From the cell containing the given text, extract its center point as (x, y) coordinate. 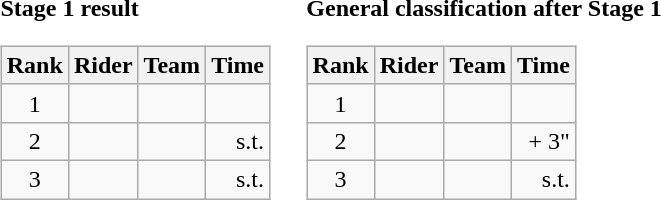
+ 3" (543, 141)
